Determine the [x, y] coordinate at the center of the cell enclosing the given text.  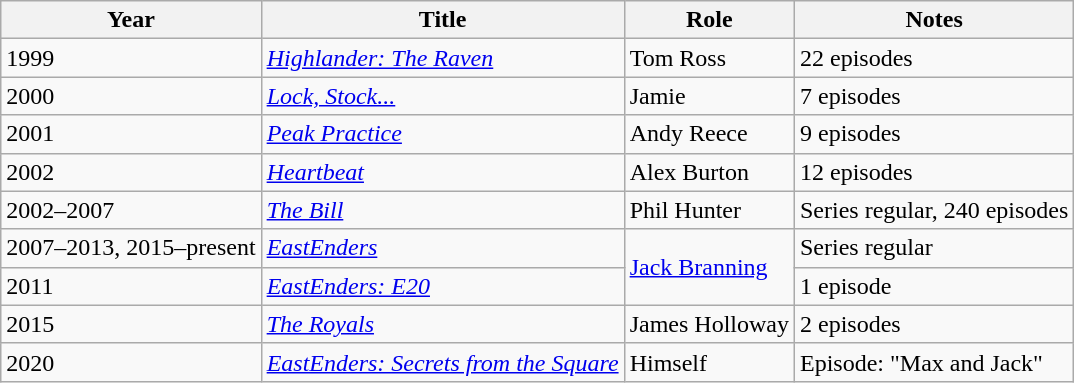
Himself [709, 362]
22 episodes [934, 58]
2001 [131, 134]
2002–2007 [131, 210]
Role [709, 20]
Andy Reece [709, 134]
Highlander: The Raven [442, 58]
Phil Hunter [709, 210]
Year [131, 20]
The Bill [442, 210]
Peak Practice [442, 134]
Heartbeat [442, 172]
2007–2013, 2015–present [131, 248]
Episode: "Max and Jack" [934, 362]
James Holloway [709, 324]
EastEnders [442, 248]
2015 [131, 324]
2011 [131, 286]
1 episode [934, 286]
2 episodes [934, 324]
Lock, Stock... [442, 96]
Jamie [709, 96]
2002 [131, 172]
Tom Ross [709, 58]
2000 [131, 96]
EastEnders: Secrets from the Square [442, 362]
Series regular, 240 episodes [934, 210]
9 episodes [934, 134]
Notes [934, 20]
7 episodes [934, 96]
Series regular [934, 248]
Alex Burton [709, 172]
2020 [131, 362]
12 episodes [934, 172]
EastEnders: E20 [442, 286]
Jack Branning [709, 267]
The Royals [442, 324]
Title [442, 20]
1999 [131, 58]
